Identify which cell holds the provided text, then report its (X, Y) central coordinate. 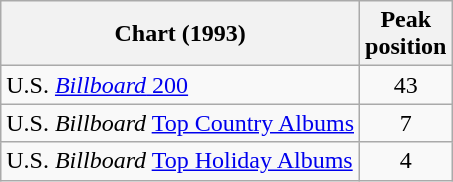
7 (406, 123)
U.S. Billboard Top Holiday Albums (180, 161)
U.S. Billboard Top Country Albums (180, 123)
U.S. Billboard 200 (180, 85)
Peakposition (406, 34)
4 (406, 161)
Chart (1993) (180, 34)
43 (406, 85)
